Extract the (x, y) coordinate from the center of the cell holding the provided text.  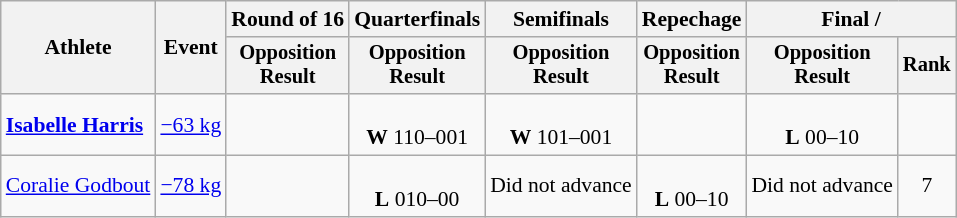
Quarterfinals (417, 19)
Event (190, 48)
Isabelle Harris (78, 124)
W 101–001 (561, 124)
L 010–00 (417, 186)
Round of 16 (288, 19)
Coralie Godbout (78, 186)
7 (927, 186)
Rank (927, 66)
Athlete (78, 48)
Final / (850, 19)
W 110–001 (417, 124)
−78 kg (190, 186)
−63 kg (190, 124)
Repechage (692, 19)
Semifinals (561, 19)
